Return (X, Y) of the center of cell containing provided text 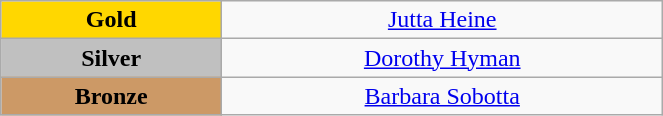
Gold (112, 20)
Silver (112, 58)
Jutta Heine (442, 20)
Dorothy Hyman (442, 58)
Barbara Sobotta (442, 96)
Bronze (112, 96)
